Provide the [X, Y] coordinate of the cell's center where the given text is located.  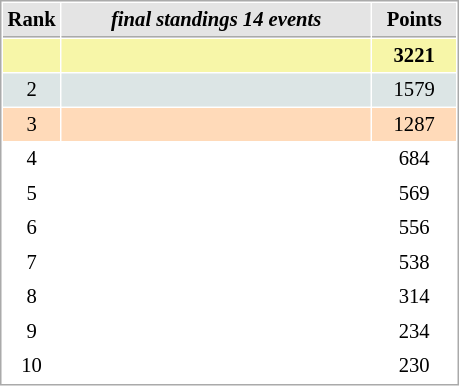
538 [414, 262]
684 [414, 158]
4 [32, 158]
Rank [32, 20]
234 [414, 332]
final standings 14 events [216, 20]
556 [414, 228]
230 [414, 366]
314 [414, 296]
1579 [414, 90]
10 [32, 366]
3221 [414, 56]
5 [32, 194]
8 [32, 296]
7 [32, 262]
1287 [414, 124]
Points [414, 20]
6 [32, 228]
569 [414, 194]
3 [32, 124]
2 [32, 90]
9 [32, 332]
